Capture the cell that displays the provided text and extract its (X, Y) central coordinate. 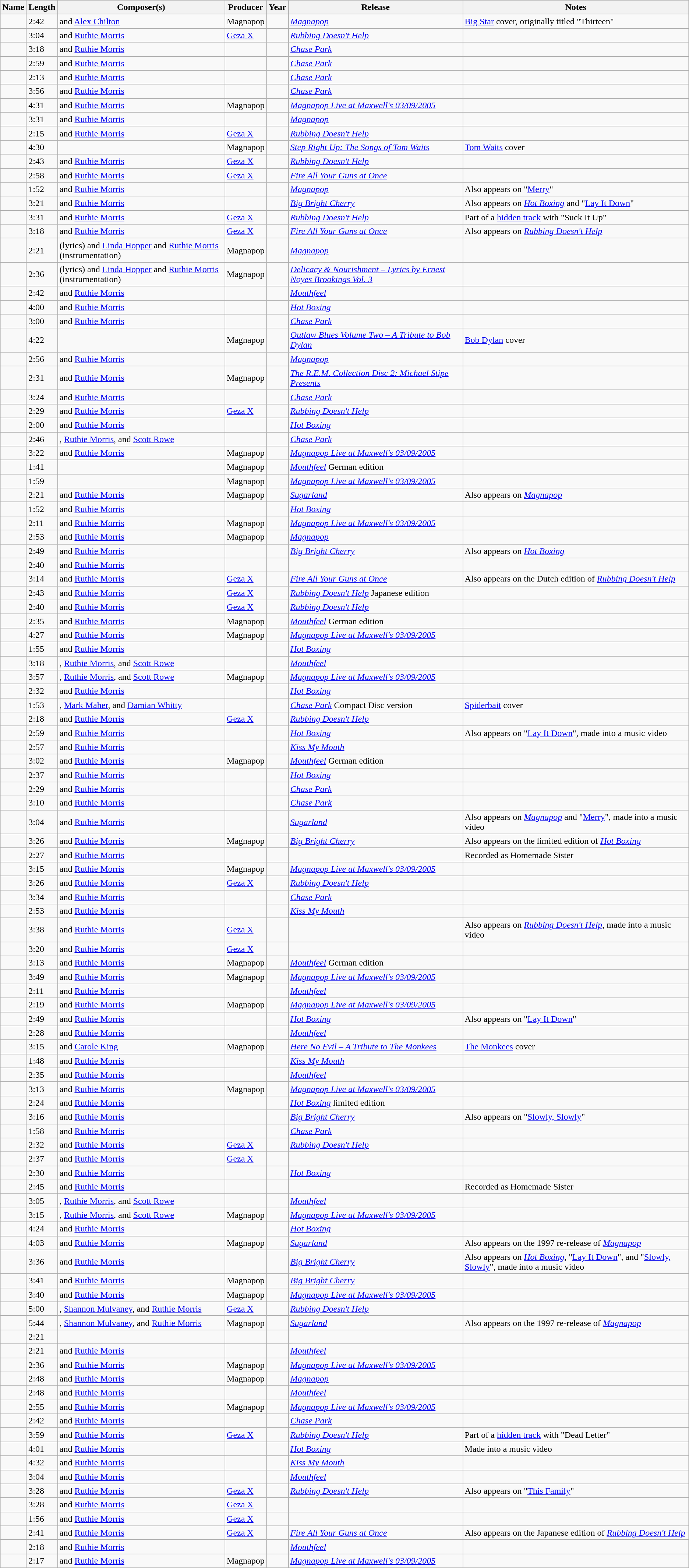
1:59 (42, 481)
Part of a hidden track with "Suck It Up" (576, 217)
Year (278, 7)
2:24 (42, 1103)
and Alex Chilton (141, 21)
Composer(s) (141, 7)
Part of a hidden track with "Dead Letter" (576, 1435)
Outlaw Blues Volume Two – A Tribute to Bob Dylan (375, 340)
1:58 (42, 1131)
Also appears on the Japanese edition of Rubbing Doesn't Help (576, 1533)
2:27 (42, 855)
Bob Dylan cover (576, 340)
Also appears on Magnapop (576, 495)
3:34 (42, 897)
Also appears on Hot Boxing, "Lay It Down", and "Slowly, Slowly", made into a music video (576, 1262)
1:56 (42, 1519)
Delicacy & Nourishment – Lyrics by Ernest Noyes Brookings Vol. 3 (375, 274)
3:40 (42, 1295)
The Monkees cover (576, 1047)
3:57 (42, 677)
3:05 (42, 1201)
3:41 (42, 1281)
2:56 (42, 359)
3:56 (42, 91)
Chase Park Compact Disc version (375, 705)
Big Star cover, originally titled "Thirteen" (576, 21)
Length (42, 7)
3:36 (42, 1262)
Name (13, 7)
5:00 (42, 1309)
3:14 (42, 579)
, Mark Maher, and Damian Whitty (141, 705)
Also appears on Rubbing Doesn't Help (576, 231)
Also appears on "Merry" (576, 189)
Hot Boxing limited edition (375, 1103)
1:55 (42, 649)
Also appears on Rubbing Doesn't Help, made into a music video (576, 930)
3:16 (42, 1117)
2:55 (42, 1407)
3:22 (42, 453)
4:31 (42, 105)
4:24 (42, 1229)
3:49 (42, 977)
Also appears on Hot Boxing and "Lay It Down" (576, 203)
Release (375, 7)
3:20 (42, 949)
3:59 (42, 1435)
Also appears on "Lay It Down", made into a music video (576, 733)
3:38 (42, 930)
Also appears on "Slowly, Slowly" (576, 1117)
1:41 (42, 467)
Also appears on "This Family" (576, 1491)
2:19 (42, 1005)
1:53 (42, 705)
and Carole King (141, 1047)
Here No Evil – A Tribute to The Monkees (375, 1047)
Also appears on the Dutch edition of Rubbing Doesn't Help (576, 579)
Also appears on "Lay It Down" (576, 1019)
2:15 (42, 133)
1:48 (42, 1061)
4:27 (42, 635)
2:30 (42, 1173)
2:17 (42, 1561)
4:00 (42, 307)
Spiderbait cover (576, 705)
2:57 (42, 747)
2:00 (42, 425)
The R.E.M. Collection Disc 2: Michael Stipe Presents (375, 378)
3:02 (42, 761)
Step Right Up: The Songs of Tom Waits (375, 147)
Also appears on Magnapop and "Merry", made into a music video (576, 822)
3:24 (42, 397)
4:03 (42, 1243)
Tom Waits cover (576, 147)
2:45 (42, 1187)
3:21 (42, 203)
2:28 (42, 1033)
4:32 (42, 1463)
2:31 (42, 378)
Made into a music video (576, 1449)
2:46 (42, 439)
Producer (246, 7)
4:30 (42, 147)
Also appears on the limited edition of Hot Boxing (576, 841)
2:58 (42, 175)
3:00 (42, 321)
2:13 (42, 77)
Rubbing Doesn't Help Japanese edition (375, 593)
4:01 (42, 1449)
2:41 (42, 1533)
3:10 (42, 803)
Notes (576, 7)
5:44 (42, 1323)
Also appears on Hot Boxing (576, 551)
4:22 (42, 340)
